Provide the (x, y) coordinate of the cell's center where the given text is located.  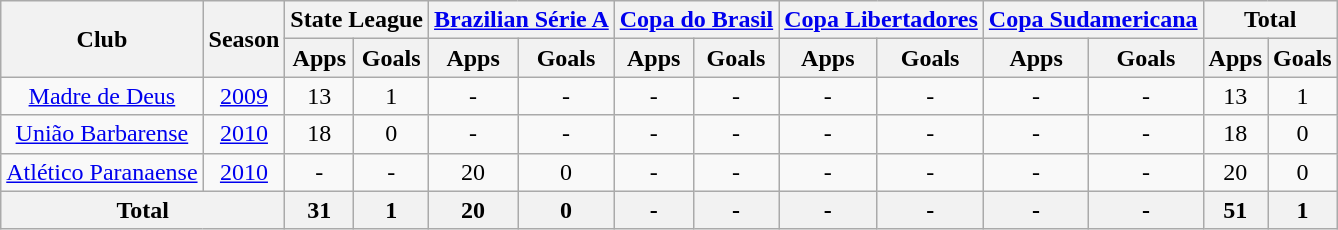
Copa Libertadores (882, 20)
Madre de Deus (102, 96)
União Barbarense (102, 134)
Brazilian Série A (522, 20)
Season (244, 39)
2009 (244, 96)
Copa do Brasil (696, 20)
51 (1235, 210)
31 (320, 210)
Copa Sudamericana (1093, 20)
Atlético Paranaense (102, 172)
Club (102, 39)
State League (357, 20)
